For the text-containing cell, return its midpoint in (X, Y) coordinate format. 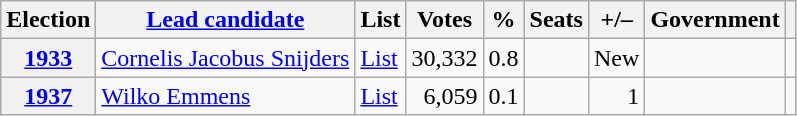
30,332 (444, 58)
Lead candidate (226, 20)
Cornelis Jacobus Snijders (226, 58)
1933 (48, 58)
1937 (48, 96)
1 (616, 96)
6,059 (444, 96)
Wilko Emmens (226, 96)
Election (48, 20)
Government (715, 20)
Seats (556, 20)
+/– (616, 20)
New (616, 58)
0.1 (504, 96)
% (504, 20)
Votes (444, 20)
0.8 (504, 58)
